From the cell containing the given text, extract its center point as [X, Y] coordinate. 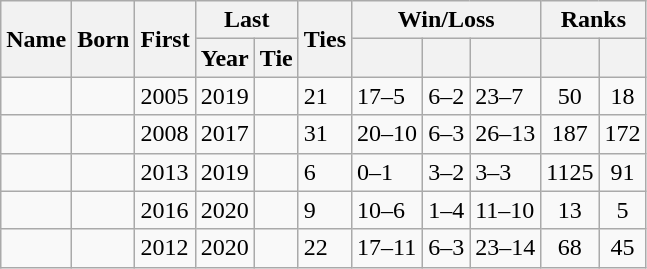
6 [324, 172]
23–7 [506, 96]
3–2 [446, 172]
2017 [224, 134]
2013 [165, 172]
45 [622, 248]
0–1 [388, 172]
26–13 [506, 134]
17–5 [388, 96]
21 [324, 96]
2005 [165, 96]
172 [622, 134]
Name [36, 39]
68 [570, 248]
2016 [165, 210]
6–2 [446, 96]
20–10 [388, 134]
Win/Loss [446, 20]
187 [570, 134]
31 [324, 134]
18 [622, 96]
13 [570, 210]
91 [622, 172]
17–11 [388, 248]
Ranks [594, 20]
Ties [324, 39]
Year [224, 58]
22 [324, 248]
9 [324, 210]
Last [246, 20]
10–6 [388, 210]
50 [570, 96]
11–10 [506, 210]
1–4 [446, 210]
Born [104, 39]
First [165, 39]
3–3 [506, 172]
5 [622, 210]
Tie [276, 58]
23–14 [506, 248]
2008 [165, 134]
1125 [570, 172]
2012 [165, 248]
